Determine the [x, y] coordinate at the center of the cell enclosing the given text.  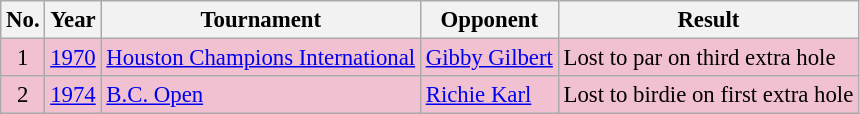
Gibby Gilbert [489, 58]
1970 [73, 58]
Tournament [260, 20]
No. [23, 20]
B.C. Open [260, 95]
Result [708, 20]
2 [23, 95]
1974 [73, 95]
Opponent [489, 20]
Lost to par on third extra hole [708, 58]
Year [73, 20]
Houston Champions International [260, 58]
1 [23, 58]
Lost to birdie on first extra hole [708, 95]
Richie Karl [489, 95]
